For the text-containing cell, return its midpoint in [x, y] coordinate format. 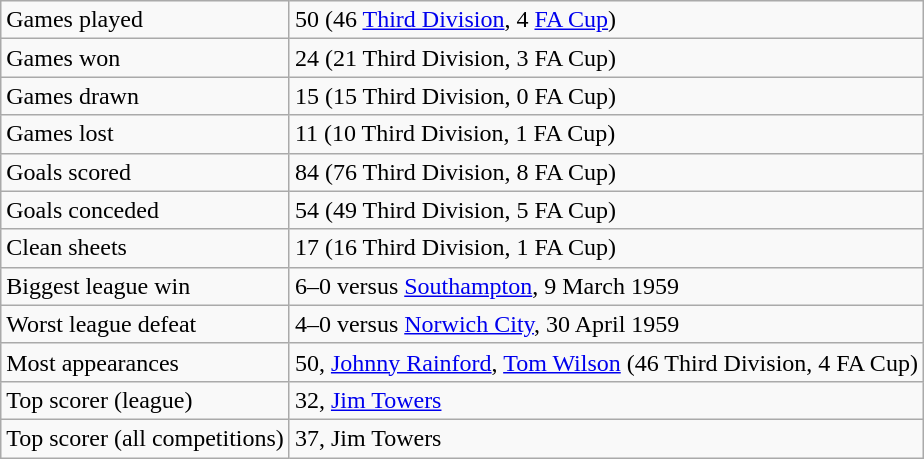
Top scorer (league) [146, 400]
Clean sheets [146, 248]
Goals scored [146, 172]
15 (15 Third Division, 0 FA Cup) [606, 96]
32, Jim Towers [606, 400]
Games won [146, 58]
Biggest league win [146, 286]
6–0 versus Southampton, 9 March 1959 [606, 286]
84 (76 Third Division, 8 FA Cup) [606, 172]
Games lost [146, 134]
Goals conceded [146, 210]
Most appearances [146, 362]
Top scorer (all competitions) [146, 438]
17 (16 Third Division, 1 FA Cup) [606, 248]
54 (49 Third Division, 5 FA Cup) [606, 210]
37, Jim Towers [606, 438]
50, Johnny Rainford, Tom Wilson (46 Third Division, 4 FA Cup) [606, 362]
Games drawn [146, 96]
11 (10 Third Division, 1 FA Cup) [606, 134]
Worst league defeat [146, 324]
Games played [146, 20]
24 (21 Third Division, 3 FA Cup) [606, 58]
50 (46 Third Division, 4 FA Cup) [606, 20]
4–0 versus Norwich City, 30 April 1959 [606, 324]
